Capture the cell that displays the provided text and extract its (x, y) central coordinate. 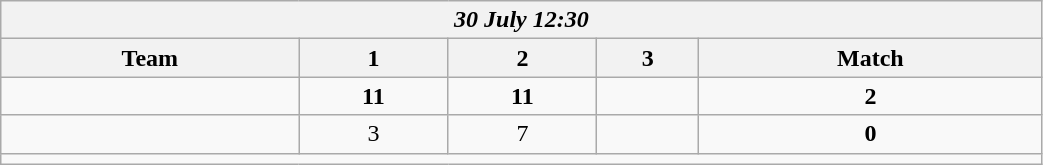
30 July 12:30 (522, 20)
0 (870, 134)
Match (870, 58)
7 (522, 134)
Team (150, 58)
1 (374, 58)
